From the cell containing the given text, extract its center point as [x, y] coordinate. 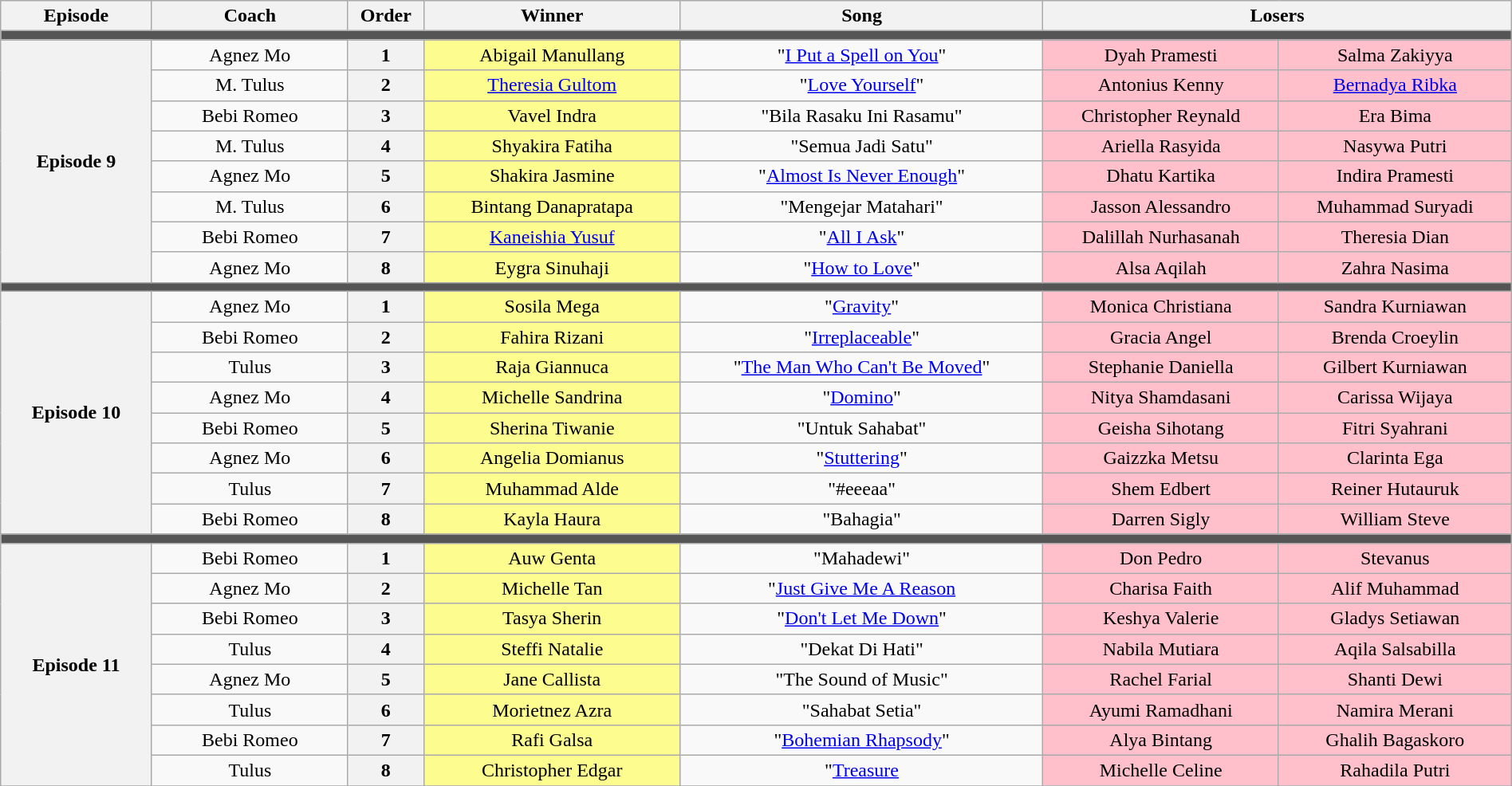
Fahira Rizani [552, 337]
Rafi Galsa [552, 740]
Stephanie Daniella [1161, 367]
Coach [250, 16]
"Domino" [861, 398]
William Steve [1395, 519]
Dyah Pramesti [1161, 55]
Clarinta Ega [1395, 458]
Alsa Aqilah [1161, 267]
Ghalih Bagaskoro [1395, 740]
Shanti Dewi [1395, 679]
Darren Sigly [1161, 519]
Song [861, 16]
"Irreplaceable" [861, 337]
Christopher Reynald [1161, 116]
"Bahagia" [861, 519]
Sosila Mega [552, 306]
Rachel Farial [1161, 679]
Dhatu Kartika [1161, 176]
Kayla Haura [552, 519]
Winner [552, 16]
Michelle Sandrina [552, 398]
"Stuttering" [861, 458]
Theresia Gultom [552, 85]
Michelle Celine [1161, 770]
"Untuk Sahabat" [861, 428]
"Dekat Di Hati" [861, 649]
Aqila Salsabilla [1395, 649]
Vavel Indra [552, 116]
Muhammad Suryadi [1395, 206]
Order [386, 16]
Bintang Danapratapa [552, 206]
Abigail Manullang [552, 55]
Gracia Angel [1161, 337]
Monica Christiana [1161, 306]
"Love Yourself" [861, 85]
Carissa Wijaya [1395, 398]
Episode 9 [77, 161]
Losers [1278, 16]
"Just Give Me A Reason [861, 588]
Namira Merani [1395, 709]
Ayumi Ramadhani [1161, 709]
Shyakira Fatiha [552, 146]
Episode [77, 16]
Angelia Domianus [552, 458]
Sherina Tiwanie [552, 428]
Tasya Sherin [552, 619]
Brenda Croeylin [1395, 337]
Nasywa Putri [1395, 146]
Rahadila Putri [1395, 770]
Alif Muhammad [1395, 588]
"Mahadewi" [861, 558]
Stevanus [1395, 558]
Indira Pramesti [1395, 176]
Era Bima [1395, 116]
Gladys Setiawan [1395, 619]
Shem Edbert [1161, 489]
"Semua Jadi Satu" [861, 146]
Don Pedro [1161, 558]
Muhammad Alde [552, 489]
Nitya Shamdasani [1161, 398]
"Mengejar Matahari" [861, 206]
Alya Bintang [1161, 740]
Charisa Faith [1161, 588]
"Don't Let Me Down" [861, 619]
Michelle Tan [552, 588]
"Almost Is Never Enough" [861, 176]
"#eeeaa" [861, 489]
"The Man Who Can't Be Moved" [861, 367]
Auw Genta [552, 558]
Raja Giannuca [552, 367]
Theresia Dian [1395, 237]
"How to Love" [861, 267]
Reiner Hutauruk [1395, 489]
"I Put a Spell on You" [861, 55]
Shakira Jasmine [552, 176]
"All I Ask" [861, 237]
Episode 10 [77, 412]
Morietnez Azra [552, 709]
"Gravity" [861, 306]
"Sahabat Setia" [861, 709]
Jane Callista [552, 679]
Fitri Syahrani [1395, 428]
"Bila Rasaku Ini Rasamu" [861, 116]
"The Sound of Music" [861, 679]
Salma Zakiyya [1395, 55]
Geisha Sihotang [1161, 428]
Eygra Sinuhaji [552, 267]
Gaizzka Metsu [1161, 458]
Ariella Rasyida [1161, 146]
Dalillah Nurhasanah [1161, 237]
Gilbert Kurniawan [1395, 367]
Zahra Nasima [1395, 267]
"Bohemian Rhapsody" [861, 740]
Episode 11 [77, 664]
Sandra Kurniawan [1395, 306]
Christopher Edgar [552, 770]
Steffi Natalie [552, 649]
"Treasure [861, 770]
Nabila Mutiara [1161, 649]
Antonius Kenny [1161, 85]
Bernadya Ribka [1395, 85]
Jasson Alessandro [1161, 206]
Kaneishia Yusuf [552, 237]
Keshya Valerie [1161, 619]
